Identify which cell holds the provided text, then report its [X, Y] central coordinate. 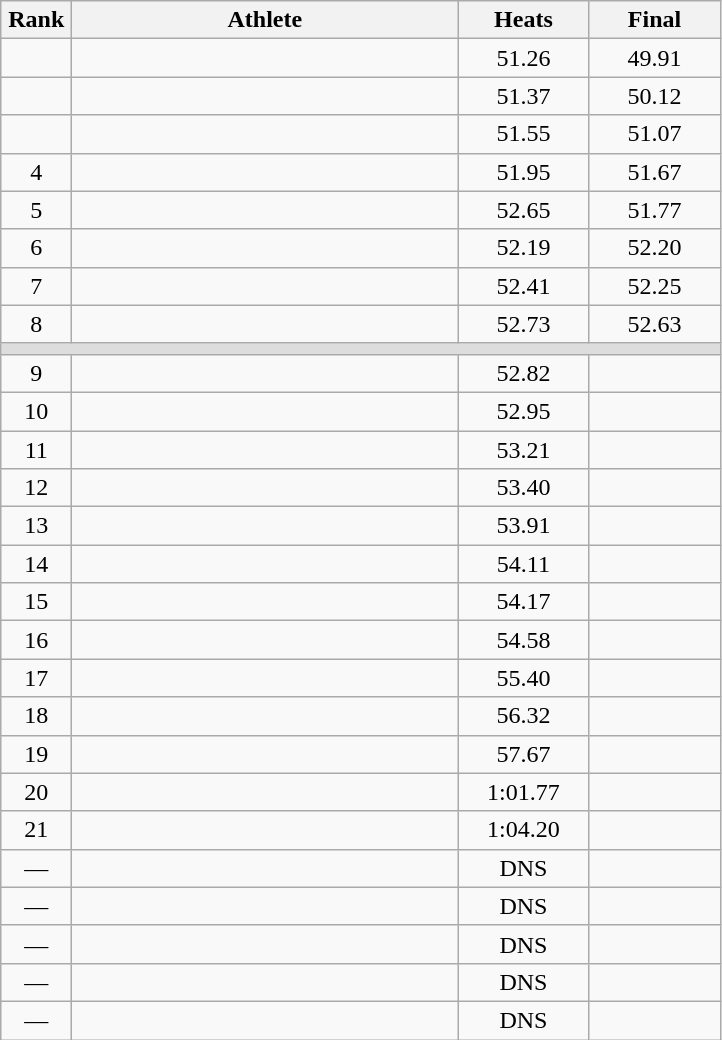
53.40 [524, 488]
54.17 [524, 602]
55.40 [524, 678]
51.07 [654, 134]
51.55 [524, 134]
57.67 [524, 754]
54.58 [524, 640]
15 [36, 602]
12 [36, 488]
56.32 [524, 716]
52.73 [524, 324]
19 [36, 754]
50.12 [654, 96]
Rank [36, 20]
9 [36, 373]
51.77 [654, 210]
Athlete [265, 20]
49.91 [654, 58]
51.37 [524, 96]
Final [654, 20]
6 [36, 248]
52.41 [524, 286]
53.21 [524, 449]
52.25 [654, 286]
7 [36, 286]
17 [36, 678]
52.95 [524, 411]
16 [36, 640]
1:04.20 [524, 830]
5 [36, 210]
52.19 [524, 248]
53.91 [524, 526]
51.67 [654, 172]
1:01.77 [524, 792]
Heats [524, 20]
52.63 [654, 324]
14 [36, 564]
13 [36, 526]
8 [36, 324]
18 [36, 716]
52.82 [524, 373]
4 [36, 172]
11 [36, 449]
20 [36, 792]
21 [36, 830]
51.95 [524, 172]
10 [36, 411]
51.26 [524, 58]
54.11 [524, 564]
52.65 [524, 210]
52.20 [654, 248]
